Pinpoint the cell where the given text exists, returning its (x, y) midpoint coordinate. 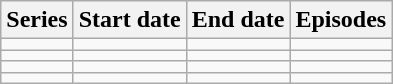
End date (238, 20)
Start date (130, 20)
Series (37, 20)
Episodes (341, 20)
